Return (x, y) of the center of cell containing provided text 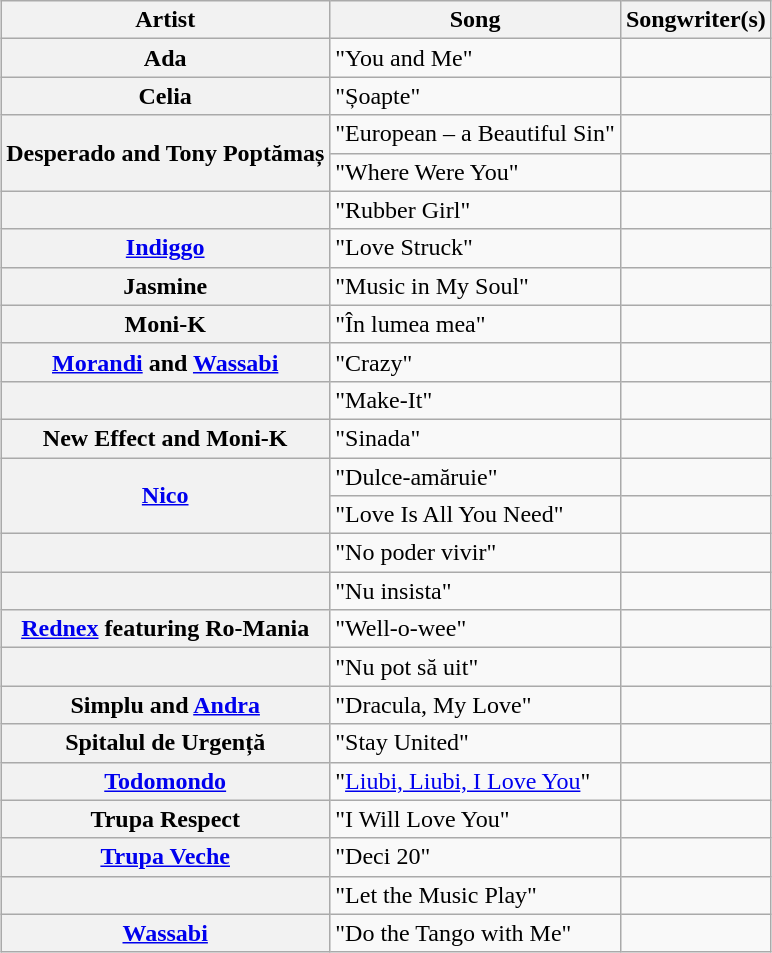
"Do the Tango with Me" (476, 933)
"Love Is All You Need" (476, 515)
Spitalul de Urgență (166, 743)
"Well-o-wee" (476, 629)
Celia (166, 96)
"Șoapte" (476, 96)
Moni-K (166, 324)
"Sinada" (476, 438)
"Deci 20" (476, 857)
"You and Me" (476, 58)
"Nu pot să uit" (476, 667)
"Liubi, Liubi, I Love You" (476, 781)
Todomondo (166, 781)
Morandi and Wassabi (166, 362)
Wassabi (166, 933)
Rednex featuring Ro-Mania (166, 629)
"I Will Love You" (476, 819)
"Dracula, My Love" (476, 705)
"Love Struck" (476, 248)
"Crazy" (476, 362)
Nico (166, 496)
New Effect and Moni-K (166, 438)
Song (476, 20)
"Make-It" (476, 400)
"No poder vivir" (476, 553)
"Nu insista" (476, 591)
Indiggo (166, 248)
"European – a Beautiful Sin" (476, 134)
"În lumea mea" (476, 324)
"Where Were You" (476, 172)
"Music in My Soul" (476, 286)
Jasmine (166, 286)
Ada (166, 58)
Desperado and Tony Poptămaș (166, 153)
Trupa Respect (166, 819)
Artist (166, 20)
"Let the Music Play" (476, 895)
Trupa Veche (166, 857)
Songwriter(s) (696, 20)
"Stay United" (476, 743)
"Dulce-amăruie" (476, 477)
"Rubber Girl" (476, 210)
Simplu and Andra (166, 705)
